Detect which cell encompasses the target text, then output its [X, Y] center coordinate. 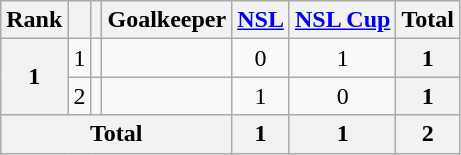
Rank [34, 20]
NSL [261, 20]
NSL Cup [342, 20]
Goalkeeper [167, 20]
